Scan for the cell matching the given text and deliver its [x, y] coordinate at center. 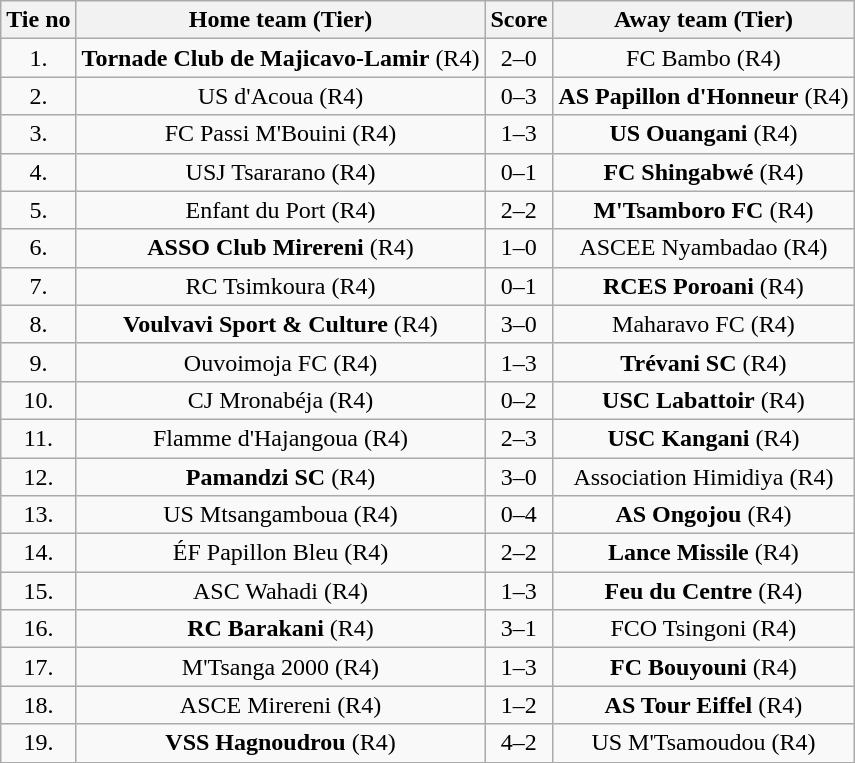
RC Tsimkoura (R4) [280, 286]
Maharavo FC (R4) [704, 324]
US Mtsangamboua (R4) [280, 515]
15. [38, 591]
ASC Wahadi (R4) [280, 591]
19. [38, 743]
3–1 [519, 629]
US d'Acoua (R4) [280, 96]
17. [38, 667]
10. [38, 400]
M'Tsamboro FC (R4) [704, 210]
2–3 [519, 438]
7. [38, 286]
Association Himidiya (R4) [704, 477]
Enfant du Port (R4) [280, 210]
2. [38, 96]
ASCEE Nyambadao (R4) [704, 248]
ÉF Papillon Bleu (R4) [280, 553]
6. [38, 248]
Score [519, 20]
AS Papillon d'Honneur (R4) [704, 96]
Tie no [38, 20]
FC Bouyouni (R4) [704, 667]
11. [38, 438]
1–0 [519, 248]
FC Bambo (R4) [704, 58]
FCO Tsingoni (R4) [704, 629]
4–2 [519, 743]
US M'Tsamoudou (R4) [704, 743]
FC Passi M'Bouini (R4) [280, 134]
Voulvavi Sport & Culture (R4) [280, 324]
1. [38, 58]
USJ Tsararano (R4) [280, 172]
USC Kangani (R4) [704, 438]
Flamme d'Hajangoua (R4) [280, 438]
ASCE Mirereni (R4) [280, 705]
Away team (Tier) [704, 20]
1–2 [519, 705]
0–4 [519, 515]
2–0 [519, 58]
US Ouangani (R4) [704, 134]
Ouvoimoja FC (R4) [280, 362]
USC Labattoir (R4) [704, 400]
VSS Hagnoudrou (R4) [280, 743]
12. [38, 477]
ASSO Club Mirereni (R4) [280, 248]
8. [38, 324]
RC Barakani (R4) [280, 629]
16. [38, 629]
14. [38, 553]
CJ Mronabéja (R4) [280, 400]
0–2 [519, 400]
0–3 [519, 96]
Lance Missile (R4) [704, 553]
9. [38, 362]
3. [38, 134]
5. [38, 210]
4. [38, 172]
Feu du Centre (R4) [704, 591]
Pamandzi SC (R4) [280, 477]
RCES Poroani (R4) [704, 286]
AS Tour Eiffel (R4) [704, 705]
M'Tsanga 2000 (R4) [280, 667]
FC Shingabwé (R4) [704, 172]
AS Ongojou (R4) [704, 515]
13. [38, 515]
Tornade Club de Majicavo-Lamir (R4) [280, 58]
Home team (Tier) [280, 20]
18. [38, 705]
Trévani SC (R4) [704, 362]
